Extract the (X, Y) coordinate from the center of the cell holding the provided text.  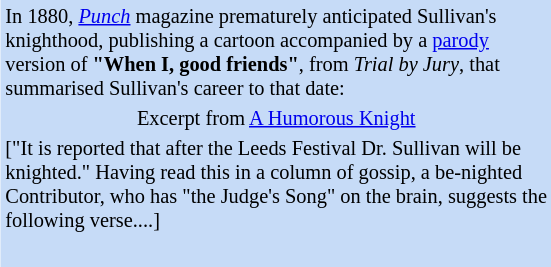
Excerpt from A Humorous Knight (276, 118)
